Find where the given text appears and provide that cell's center as (x, y) coordinate. 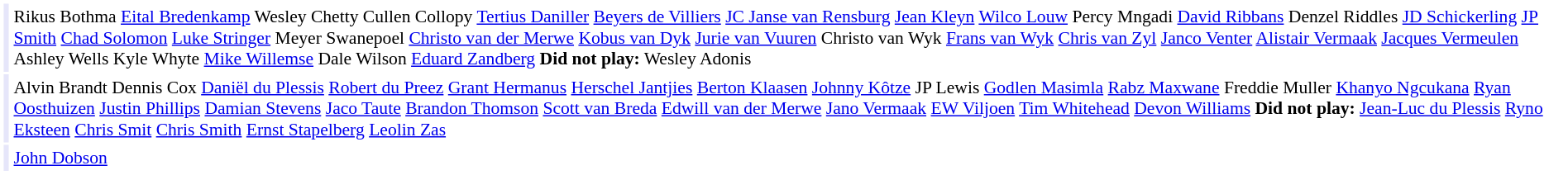
John Dobson (788, 158)
